Search for the cell housing the specified text and yield its (x, y) center coordinate. 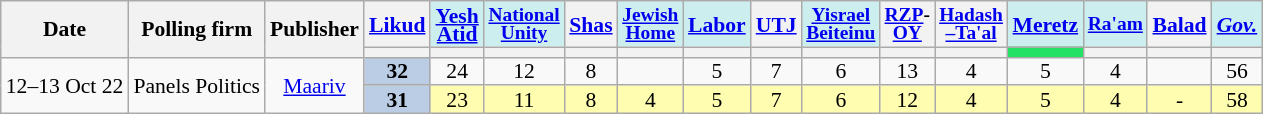
JewishHome (650, 24)
Publisher (314, 29)
Labor (717, 24)
Gov. (1238, 24)
31 (398, 100)
YeshAtid (456, 24)
Meretz (1046, 24)
23 (456, 100)
NationalUnity (524, 24)
Hadash–Ta'al (972, 24)
Date (65, 29)
Likud (398, 24)
Panels Politics (196, 85)
Polling firm (196, 29)
Ra'am (1115, 24)
58 (1238, 100)
13 (908, 71)
Shas (590, 24)
Maariv (314, 85)
32 (398, 71)
56 (1238, 71)
RZP-OY (908, 24)
11 (524, 100)
- (1179, 100)
24 (456, 71)
YisraelBeiteinu (841, 24)
UTJ (776, 24)
Balad (1179, 24)
12–13 Oct 22 (65, 85)
